Capture the cell that displays the provided text and extract its [X, Y] central coordinate. 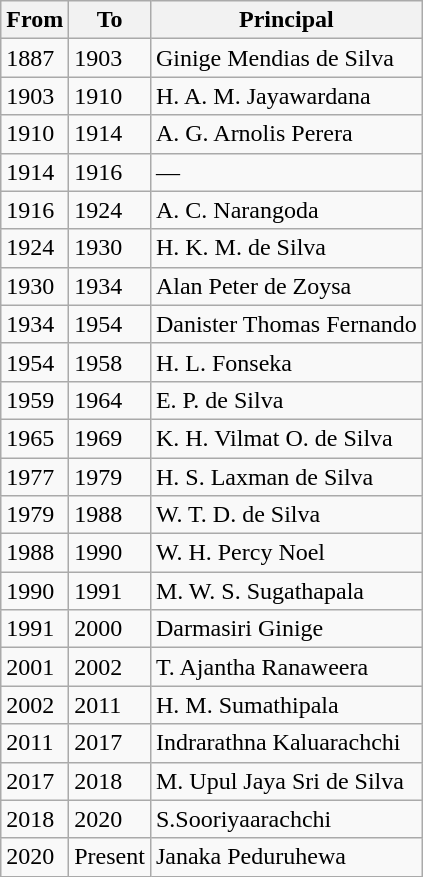
Ginige Mendias de Silva [286, 58]
Principal [286, 20]
M. Upul Jaya Sri de Silva [286, 781]
2000 [110, 629]
1977 [35, 477]
Indrarathna Kaluarachchi [286, 743]
H. L. Fonseka [286, 362]
Darmasiri Ginige [286, 629]
Janaka Peduruhewa [286, 857]
1964 [110, 400]
K. H. Vilmat O. de Silva [286, 438]
2001 [35, 667]
S.Sooriyaarachchi [286, 819]
H. K. M. de Silva [286, 248]
A. C. Narangoda [286, 210]
A. G. Arnolis Perera [286, 134]
H. S. Laxman de Silva [286, 477]
— [286, 172]
From [35, 20]
W. T. D. de Silva [286, 515]
1887 [35, 58]
1959 [35, 400]
Danister Thomas Fernando [286, 324]
H. A. M. Jayawardana [286, 96]
M. W. S. Sugathapala [286, 591]
1965 [35, 438]
1969 [110, 438]
E. P. de Silva [286, 400]
W. H. Percy Noel [286, 553]
H. M. Sumathipala [286, 705]
1958 [110, 362]
Alan Peter de Zoysa [286, 286]
Present [110, 857]
T. Ajantha Ranaweera [286, 667]
To [110, 20]
